Detect which cell encompasses the target text, then output its [x, y] center coordinate. 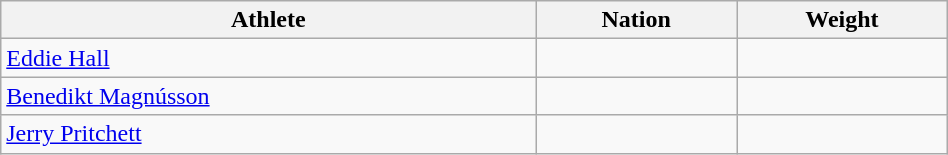
Athlete [268, 20]
Eddie Hall [268, 58]
Benedikt Magnússon [268, 96]
Nation [636, 20]
Jerry Pritchett [268, 134]
Weight [842, 20]
